Return [x, y] of the center of cell containing provided text 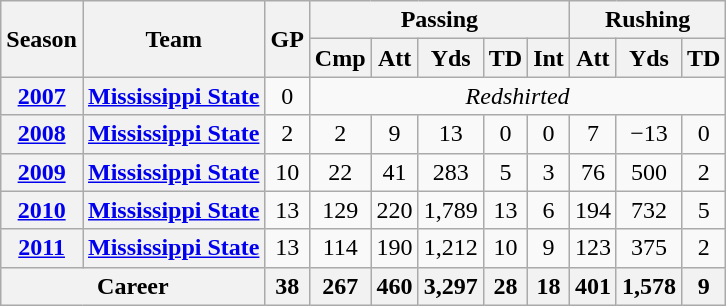
6 [549, 210]
Career [133, 286]
129 [340, 210]
220 [394, 210]
267 [340, 286]
38 [287, 286]
Cmp [340, 58]
1,212 [450, 248]
Rushing [648, 20]
283 [450, 172]
375 [648, 248]
500 [648, 172]
Int [549, 58]
Team [173, 39]
401 [592, 286]
2010 [42, 210]
460 [394, 286]
Season [42, 39]
−13 [648, 134]
18 [549, 286]
2011 [42, 248]
1,578 [648, 286]
GP [287, 39]
76 [592, 172]
2007 [42, 96]
7 [592, 134]
28 [505, 286]
1,789 [450, 210]
3 [549, 172]
123 [592, 248]
2009 [42, 172]
Passing [439, 20]
732 [648, 210]
41 [394, 172]
3,297 [450, 286]
2008 [42, 134]
114 [340, 248]
190 [394, 248]
194 [592, 210]
Redshirted [518, 96]
22 [340, 172]
